Return the (X, Y) coordinate for the center point of the cell that contains the specified text.  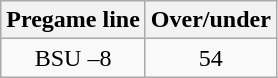
BSU –8 (74, 58)
54 (210, 58)
Over/under (210, 20)
Pregame line (74, 20)
